Search for the cell housing the specified text and yield its [x, y] center coordinate. 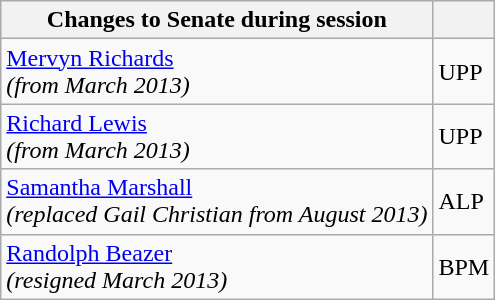
Mervyn Richards(from March 2013) [217, 72]
Randolph Beazer(resigned March 2013) [217, 266]
Changes to Senate during session [217, 20]
Richard Lewis(from March 2013) [217, 136]
BPM [464, 266]
Samantha Marshall(replaced Gail Christian from August 2013) [217, 202]
ALP [464, 202]
